Provide the (x, y) coordinate of the cell's center where the given text is located.  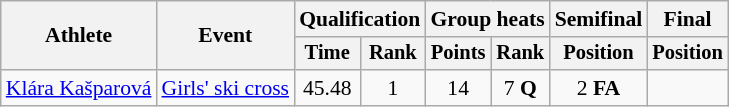
Athlete (79, 36)
Points (458, 54)
7 Q (520, 88)
Semifinal (599, 19)
2 FA (599, 88)
14 (458, 88)
Event (226, 36)
Group heats (487, 19)
Qualification (360, 19)
Final (687, 19)
Girls' ski cross (226, 88)
Time (327, 54)
45.48 (327, 88)
Klára Kašparová (79, 88)
1 (392, 88)
